Extract the [x, y] coordinate from the center of the cell holding the provided text.  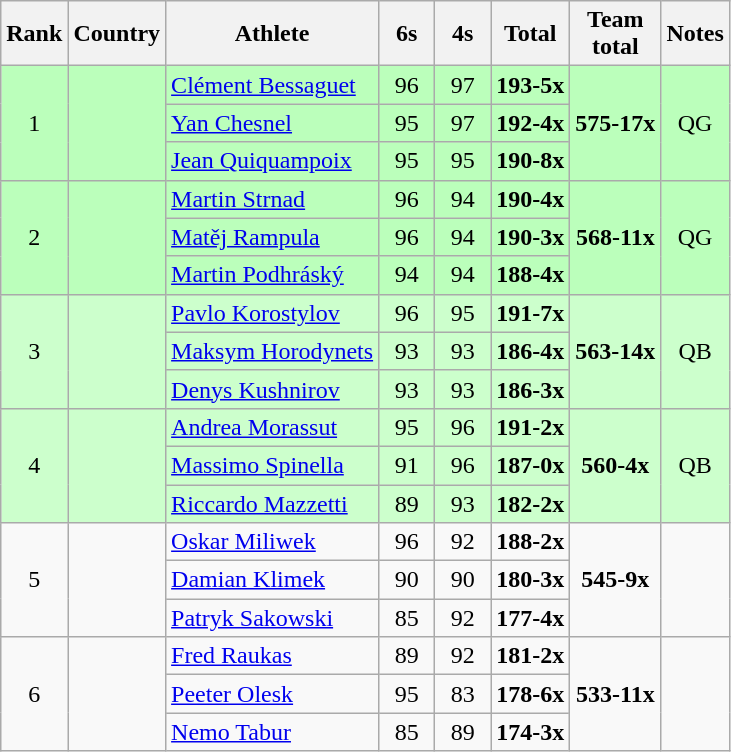
Nemo Tabur [272, 732]
180-3x [530, 580]
91 [407, 465]
575-17x [616, 123]
6 [34, 694]
Martin Podhráský [272, 275]
Country [117, 34]
Maksym Horodynets [272, 351]
Patryk Sakowski [272, 618]
178-6x [530, 694]
188-4x [530, 275]
187-0x [530, 465]
190-4x [530, 199]
Riccardo Mazzetti [272, 503]
Clément Bessaguet [272, 85]
4 [34, 465]
188-2x [530, 542]
Damian Klimek [272, 580]
545-9x [616, 580]
Andrea Morassut [272, 427]
1 [34, 123]
Massimo Spinella [272, 465]
190-3x [530, 237]
174-3x [530, 732]
186-3x [530, 389]
Martin Strnad [272, 199]
182-2x [530, 503]
563-14x [616, 351]
191-7x [530, 313]
3 [34, 351]
83 [463, 694]
Oskar Miliwek [272, 542]
191-2x [530, 427]
190-8x [530, 161]
568-11x [616, 237]
181-2x [530, 656]
186-4x [530, 351]
Notes [695, 34]
177-4x [530, 618]
Matěj Rampula [272, 237]
193-5x [530, 85]
Total [530, 34]
6s [407, 34]
192-4x [530, 123]
Denys Kushnirov [272, 389]
Yan Chesnel [272, 123]
Athlete [272, 34]
Rank [34, 34]
Fred Raukas [272, 656]
5 [34, 580]
533-11x [616, 694]
Teamtotal [616, 34]
560-4x [616, 465]
4s [463, 34]
Jean Quiquampoix [272, 161]
Pavlo Korostylov [272, 313]
2 [34, 237]
Peeter Olesk [272, 694]
